Extract the [X, Y] coordinate from the center of the cell holding the provided text.  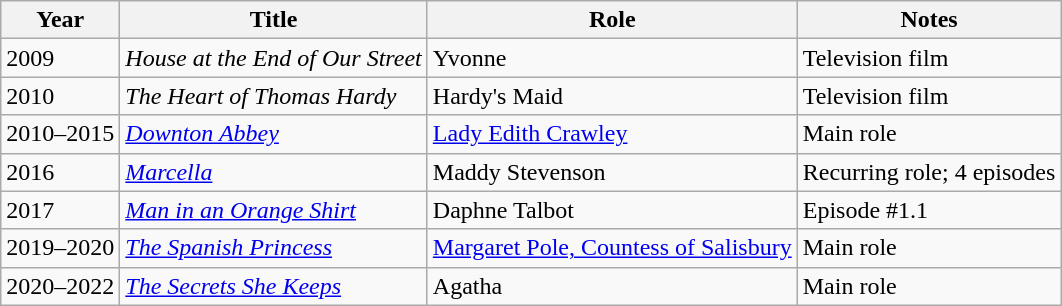
Yvonne [612, 58]
Episode #1.1 [929, 210]
Daphne Talbot [612, 210]
2019–2020 [60, 248]
2010 [60, 96]
Role [612, 20]
Lady Edith Crawley [612, 134]
2016 [60, 172]
Man in an Orange Shirt [274, 210]
The Heart of Thomas Hardy [274, 96]
The Secrets She Keeps [274, 286]
Recurring role; 4 episodes [929, 172]
Hardy's Maid [612, 96]
2010–2015 [60, 134]
Title [274, 20]
Margaret Pole, Countess of Salisbury [612, 248]
Marcella [274, 172]
House at the End of Our Street [274, 58]
Year [60, 20]
2009 [60, 58]
2020–2022 [60, 286]
2017 [60, 210]
Maddy Stevenson [612, 172]
Downton Abbey [274, 134]
Agatha [612, 286]
Notes [929, 20]
The Spanish Princess [274, 248]
